Find where the given text appears and provide that cell's center as (X, Y) coordinate. 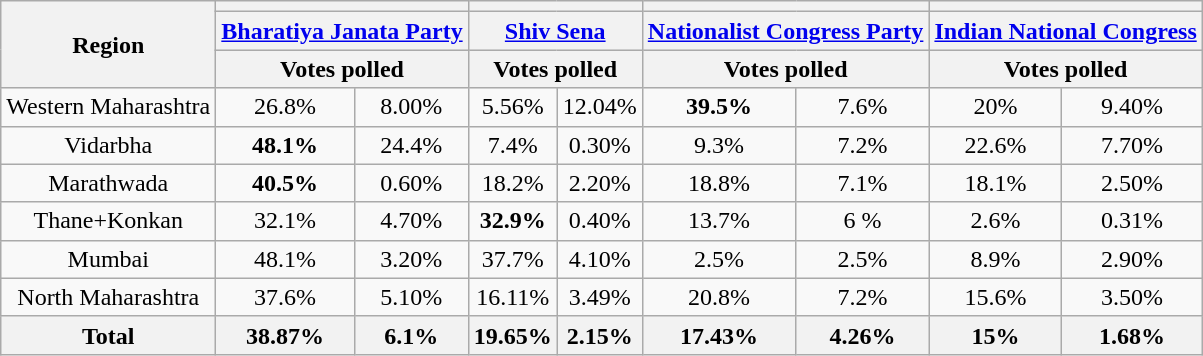
12.04% (600, 107)
9.40% (1132, 107)
15% (996, 335)
38.87% (286, 335)
2.20% (600, 183)
20% (996, 107)
20.8% (719, 297)
40.5% (286, 183)
0.31% (1132, 221)
0.40% (600, 221)
9.3% (719, 145)
7.6% (862, 107)
37.7% (512, 259)
2.6% (996, 221)
7.1% (862, 183)
Bharatiya Janata Party (342, 31)
18.2% (512, 183)
Nationalist Congress Party (786, 31)
2.50% (1132, 183)
8.00% (411, 107)
Total (108, 335)
3.50% (1132, 297)
Marathwada (108, 183)
North Maharashtra (108, 297)
4.10% (600, 259)
7.4% (512, 145)
0.60% (411, 183)
Thane+Konkan (108, 221)
6 % (862, 221)
7.70% (1132, 145)
37.6% (286, 297)
4.26% (862, 335)
18.8% (719, 183)
2.15% (600, 335)
Mumbai (108, 259)
24.4% (411, 145)
5.56% (512, 107)
18.1% (996, 183)
39.5% (719, 107)
32.9% (512, 221)
22.6% (996, 145)
Shiv Sena (555, 31)
6.1% (411, 335)
26.8% (286, 107)
1.68% (1132, 335)
Western Maharashtra (108, 107)
8.9% (996, 259)
4.70% (411, 221)
5.10% (411, 297)
3.49% (600, 297)
2.90% (1132, 259)
19.65% (512, 335)
16.11% (512, 297)
Vidarbha (108, 145)
15.6% (996, 297)
17.43% (719, 335)
Region (108, 44)
0.30% (600, 145)
Indian National Congress (1066, 31)
32.1% (286, 221)
3.20% (411, 259)
13.7% (719, 221)
